Provide the [X, Y] coordinate of the cell's center where the given text is located.  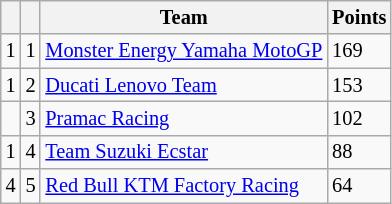
102 [359, 118]
Ducati Lenovo Team [184, 85]
88 [359, 152]
153 [359, 85]
Team [184, 17]
Points [359, 17]
169 [359, 51]
Team Suzuki Ecstar [184, 152]
Monster Energy Yamaha MotoGP [184, 51]
64 [359, 186]
3 [31, 118]
5 [31, 186]
Pramac Racing [184, 118]
Red Bull KTM Factory Racing [184, 186]
2 [31, 85]
